Extract the (X, Y) coordinate from the center of the cell holding the provided text.  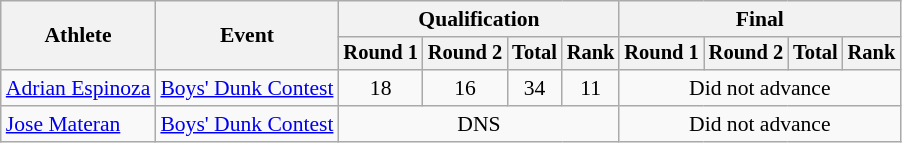
11 (591, 88)
Event (246, 36)
Adrian Espinoza (78, 88)
Final (760, 19)
18 (380, 88)
34 (534, 88)
Qualification (478, 19)
16 (465, 88)
DNS (478, 124)
Athlete (78, 36)
Jose Materan (78, 124)
